Pinpoint the cell where the given text exists, returning its [X, Y] midpoint coordinate. 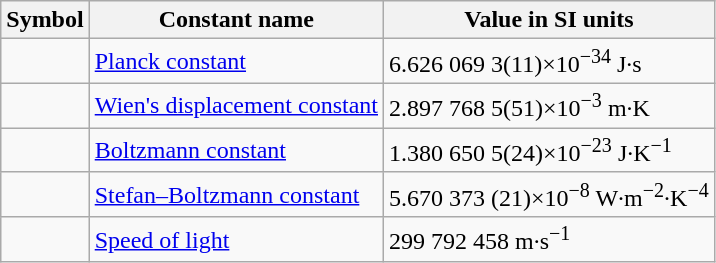
Stefan–Boltzmann constant [236, 194]
299 792 458 m·s−1 [550, 240]
1.380 650 5(24)×10−23 J·K−1 [550, 150]
Value in SI units [550, 20]
Symbol [45, 20]
6.626 069 3(11)×10−34 J·s [550, 62]
5.670 373 (21)×10−8 W·m−2·K−4 [550, 194]
Boltzmann constant [236, 150]
2.897 768 5(51)×10−3 m·K [550, 106]
Constant name [236, 20]
Speed of light [236, 240]
Planck constant [236, 62]
Wien's displacement constant [236, 106]
